Return the (X, Y) coordinate for the center point of the cell that contains the specified text.  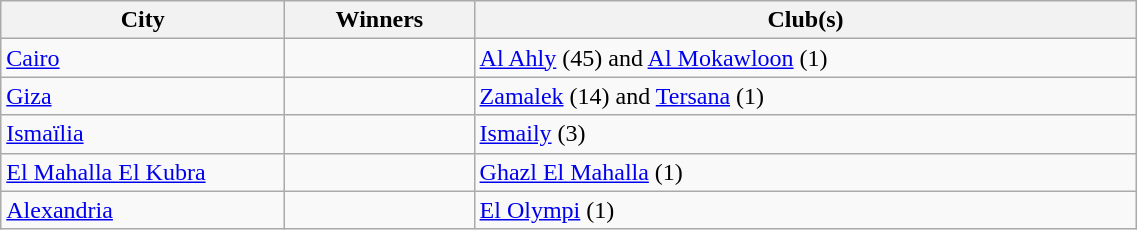
Winners (380, 20)
Ismaily (3) (806, 134)
El Mahalla El Kubra (143, 172)
El Olympi (1) (806, 210)
Ghazl El Mahalla (1) (806, 172)
Club(s) (806, 20)
City (143, 20)
Ismaïlia (143, 134)
Zamalek (14) and Tersana (1) (806, 96)
Cairo (143, 58)
Alexandria (143, 210)
Al Ahly (45) and Al Mokawloon (1) (806, 58)
Giza (143, 96)
